Pinpoint the cell where the given text exists, returning its [x, y] midpoint coordinate. 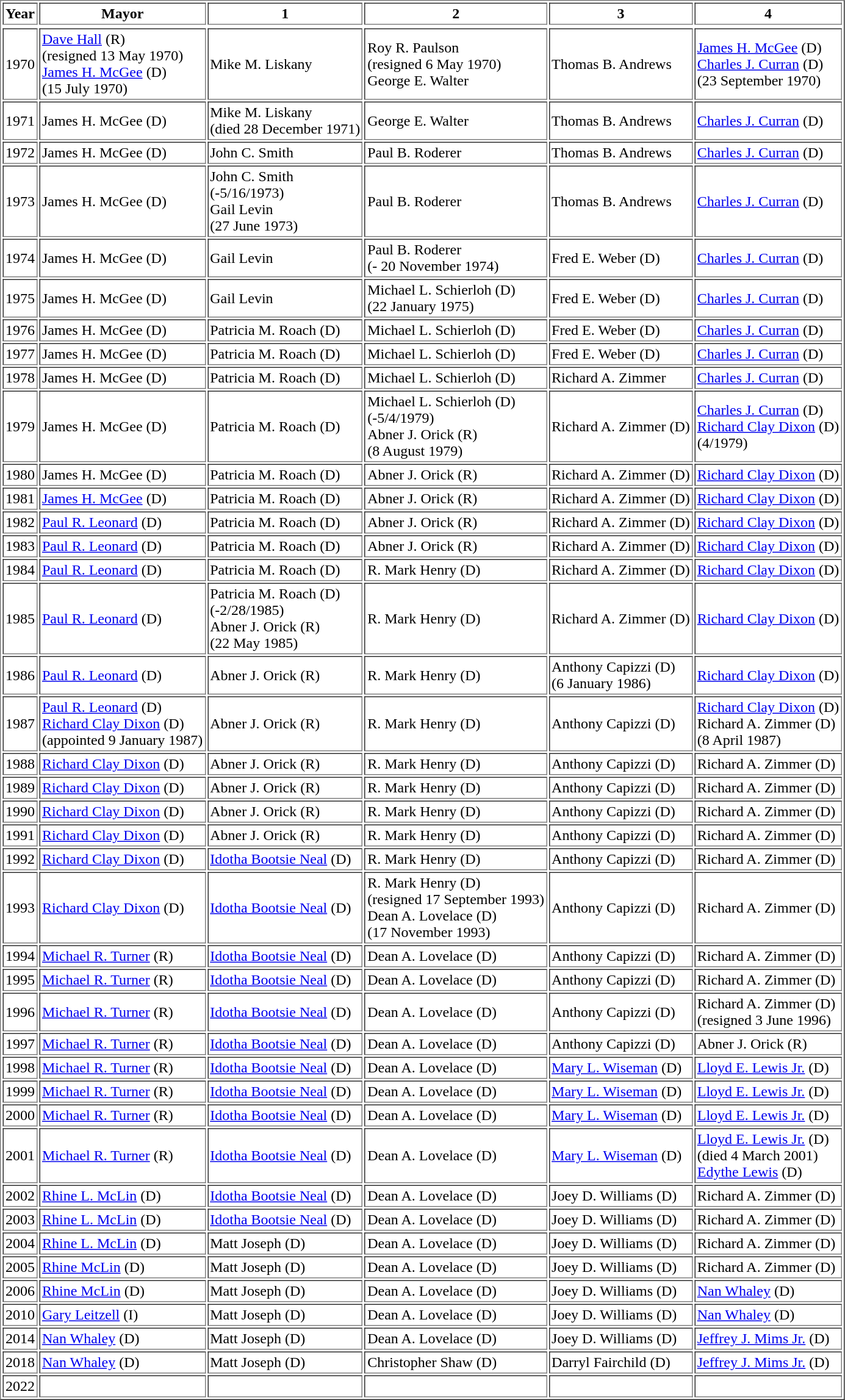
1981 [20, 499]
1996 [20, 1013]
Paul R. Leonard (D)Richard Clay Dixon (D)(appointed 9 January 1987) [122, 724]
Michael L. Schierloh (D)(-5/4/1979)Abner J. Orick (R)(8 August 1979) [456, 426]
1992 [20, 859]
Darryl Fairchild (D) [621, 1363]
1972 [20, 153]
Charles J. Curran (D)Richard Clay Dixon (D)(4/1979) [768, 426]
James H. McGee (D)Charles J. Curran (D)(23 September 1970) [768, 63]
2018 [20, 1363]
1980 [20, 475]
Gary Leitzell (I) [122, 1315]
1977 [20, 354]
2014 [20, 1338]
1998 [20, 1068]
Roy R. Paulson(resigned 6 May 1970)George E. Walter [456, 63]
Mayor [122, 13]
George E. Walter [456, 121]
3 [621, 13]
Richard Clay Dixon (D)Richard A. Zimmer (D)(8 April 1987) [768, 724]
1989 [20, 788]
1 [286, 13]
Paul B. Roderer(- 20 November 1974) [456, 259]
Mike M. Liskany(died 28 December 1971) [286, 121]
1979 [20, 426]
Dave Hall (R)(resigned 13 May 1970)James H. McGee (D)(15 July 1970) [122, 63]
2000 [20, 1115]
1991 [20, 836]
Anthony Capizzi (D)(6 January 1986) [621, 676]
John C. Smith(-5/16/1973)Gail Levin(27 June 1973) [286, 201]
1971 [20, 121]
4 [768, 13]
1995 [20, 980]
1974 [20, 259]
1997 [20, 1044]
1984 [20, 570]
1978 [20, 378]
Lloyd E. Lewis Jr. (D)(died 4 March 2001)Edythe Lewis (D) [768, 1156]
2003 [20, 1220]
1993 [20, 908]
1985 [20, 619]
1983 [20, 547]
2005 [20, 1268]
1973 [20, 201]
Richard A. Zimmer (D)(resigned 3 June 1996) [768, 1013]
Year [20, 13]
2001 [20, 1156]
1999 [20, 1092]
1988 [20, 764]
2002 [20, 1196]
2004 [20, 1243]
2022 [20, 1386]
2006 [20, 1291]
1986 [20, 676]
Richard A. Zimmer [621, 378]
Michael L. Schierloh (D)(22 January 1975) [456, 299]
Patricia M. Roach (D)(-2/28/1985)Abner J. Orick (R)(22 May 1985) [286, 619]
John C. Smith [286, 153]
1976 [20, 331]
1970 [20, 63]
1987 [20, 724]
1982 [20, 522]
Mike M. Liskany [286, 63]
1994 [20, 957]
R. Mark Henry (D)(resigned 17 September 1993)Dean A. Lovelace (D)(17 November 1993) [456, 908]
Christopher Shaw (D) [456, 1363]
1975 [20, 299]
2010 [20, 1315]
1990 [20, 811]
2 [456, 13]
